Locate the cell with the specified text and output its (X, Y) center coordinate. 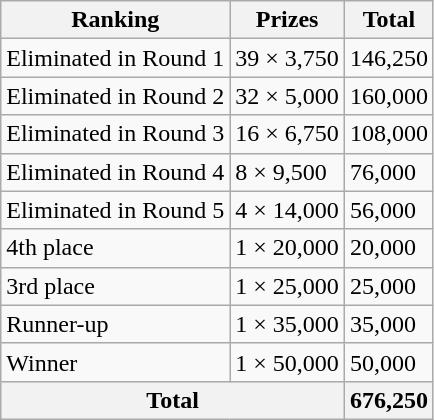
Ranking (116, 20)
4 × 14,000 (288, 210)
25,000 (388, 286)
1 × 25,000 (288, 286)
1 × 35,000 (288, 324)
76,000 (388, 172)
Winner (116, 362)
108,000 (388, 134)
676,250 (388, 400)
16 × 6,750 (288, 134)
Prizes (288, 20)
Eliminated in Round 1 (116, 58)
Eliminated in Round 2 (116, 96)
Runner-up (116, 324)
1 × 20,000 (288, 248)
39 × 3,750 (288, 58)
4th place (116, 248)
35,000 (388, 324)
3rd place (116, 286)
8 × 9,500 (288, 172)
160,000 (388, 96)
32 × 5,000 (288, 96)
50,000 (388, 362)
Eliminated in Round 4 (116, 172)
56,000 (388, 210)
146,250 (388, 58)
20,000 (388, 248)
1 × 50,000 (288, 362)
Eliminated in Round 5 (116, 210)
Eliminated in Round 3 (116, 134)
